Find where the given text appears and provide that cell's center as [x, y] coordinate. 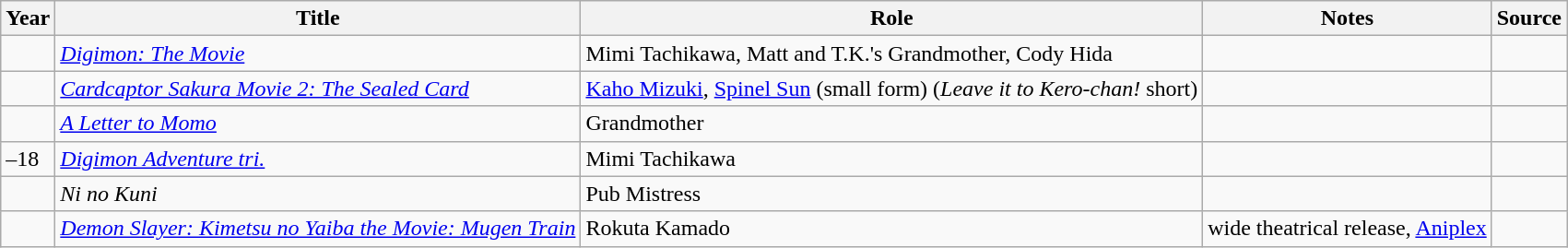
Grandmother [892, 124]
A Letter to Momo [318, 124]
Rokuta Kamado [892, 229]
Year [28, 18]
Mimi Tachikawa, Matt and T.K.'s Grandmother, Cody Hida [892, 53]
–18 [28, 159]
Role [892, 18]
Ni no Kuni [318, 194]
Notes [1348, 18]
Kaho Mizuki, Spinel Sun (small form) (Leave it to Kero-chan! short) [892, 89]
wide theatrical release, Aniplex [1348, 229]
Pub Mistress [892, 194]
Digimon: The Movie [318, 53]
Mimi Tachikawa [892, 159]
Title [318, 18]
Source [1528, 18]
Digimon Adventure tri. [318, 159]
Cardcaptor Sakura Movie 2: The Sealed Card [318, 89]
Demon Slayer: Kimetsu no Yaiba the Movie: Mugen Train [318, 229]
